Scan for the cell matching the given text and deliver its [X, Y] coordinate at center. 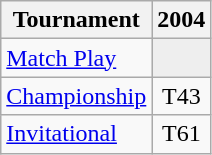
T61 [182, 134]
T43 [182, 96]
Tournament [76, 20]
Match Play [76, 58]
Championship [76, 96]
Invitational [76, 134]
2004 [182, 20]
